Return (X, Y) of the center of cell containing provided text 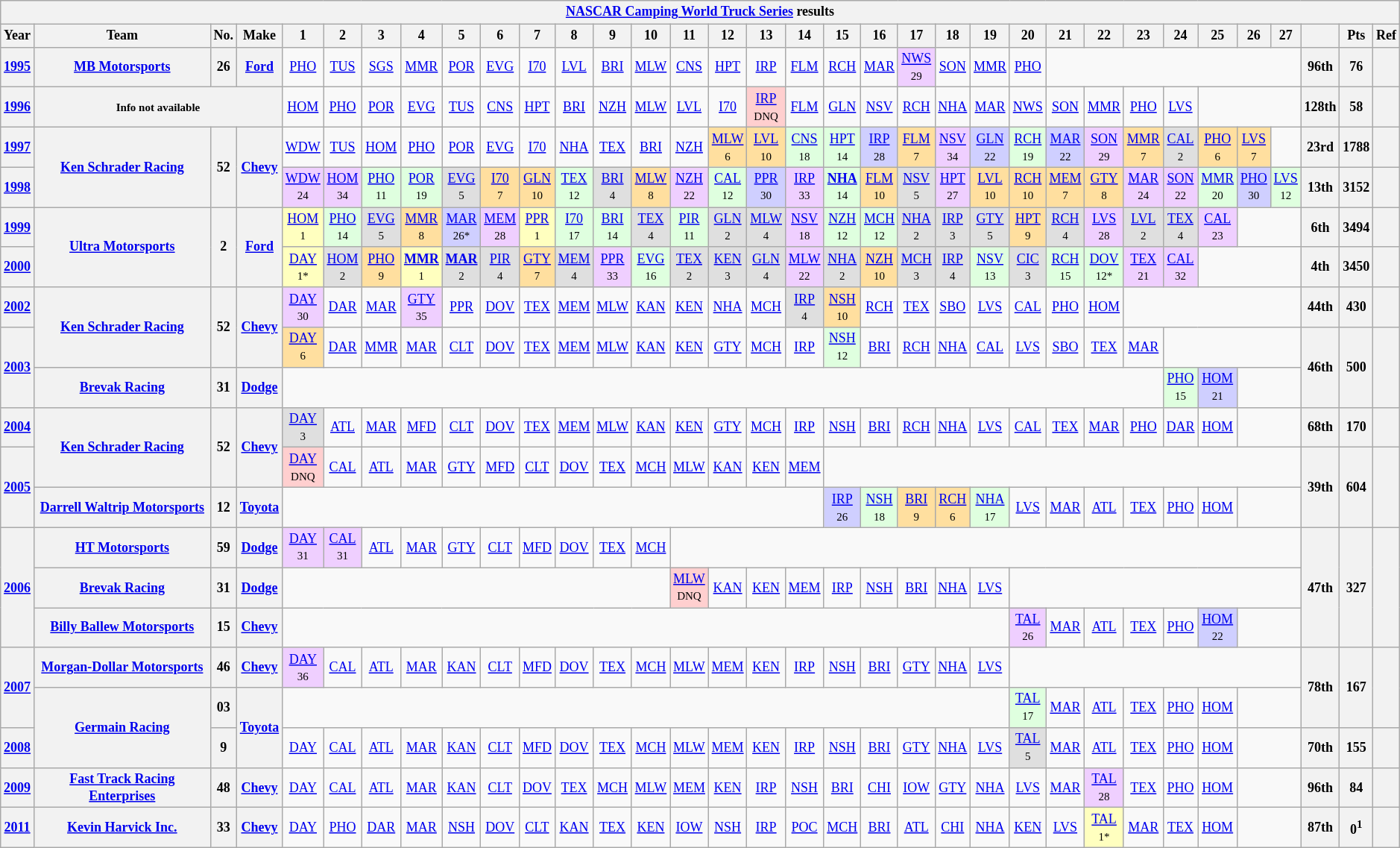
13 (766, 36)
604 (1357, 488)
DAY36 (303, 668)
PPR (461, 307)
39th (1320, 488)
MEM4 (574, 267)
Fast Track Racing Enterprises (122, 788)
GLN4 (766, 267)
47th (1320, 588)
RCH15 (1065, 267)
NSV13 (990, 267)
MMR7 (1144, 147)
Ref (1387, 36)
44th (1320, 307)
CAL23 (1218, 227)
4th (1320, 267)
2000 (18, 267)
128th (1320, 107)
MMR8 (422, 227)
MMR1 (422, 267)
CAL12 (728, 187)
CAL31 (343, 547)
TAL17 (1027, 708)
TEX21 (1144, 267)
POR19 (422, 187)
GLN10 (537, 187)
1 (303, 36)
NSV34 (953, 147)
11 (690, 36)
59 (224, 547)
1998 (18, 187)
TAL28 (1105, 788)
WDW24 (303, 187)
68th (1320, 427)
1999 (18, 227)
1788 (1357, 147)
DOV12* (1105, 267)
Info not available (158, 107)
RCH10 (1027, 187)
23rd (1320, 147)
PHO15 (1181, 387)
1997 (18, 147)
NHA17 (990, 507)
Pts (1357, 36)
PHO6 (1218, 147)
PPR1 (537, 227)
PHO30 (1254, 187)
170 (1357, 427)
NSH12 (842, 348)
POC (804, 828)
IRP28 (880, 147)
18 (953, 36)
BRI14 (613, 227)
2004 (18, 427)
NZH10 (880, 267)
03 (224, 708)
PPR30 (766, 187)
3450 (1357, 267)
2007 (18, 688)
19 (990, 36)
FLM7 (916, 147)
2002 (18, 307)
NSV (880, 107)
14 (804, 36)
MCH3 (916, 267)
SON29 (1105, 147)
Germain Racing (122, 728)
13th (1320, 187)
Ultra Motorsports (122, 248)
IRP33 (804, 187)
TAL1* (1105, 828)
DAY1* (303, 267)
430 (1357, 307)
I7017 (574, 227)
KEN3 (728, 267)
Kevin Harvick Inc. (122, 828)
HPT14 (842, 147)
Morgan-Dollar Motorsports (122, 668)
CNS18 (804, 147)
TAL5 (1027, 748)
PIR4 (500, 267)
LVL2 (1144, 227)
70th (1320, 748)
20 (1027, 36)
MEM7 (1065, 187)
25 (1218, 36)
58 (1357, 107)
22 (1105, 36)
NWS (1027, 107)
DAYDNQ (303, 468)
HOM2 (343, 267)
GLN2 (728, 227)
GLN22 (990, 147)
76 (1357, 67)
LVS7 (1254, 147)
3494 (1357, 227)
Team (122, 36)
LVS28 (1105, 227)
2008 (18, 748)
NSV18 (804, 227)
HT Motorsports (122, 547)
Billy Ballew Motorsports (122, 627)
DAY6 (303, 348)
Make (259, 36)
MLW8 (650, 187)
GLN (842, 107)
SON22 (1181, 187)
WDW (303, 147)
NSH10 (842, 307)
BRI9 (916, 507)
2003 (18, 367)
21 (1065, 36)
84 (1357, 788)
NASCAR Camping World Truck Series results (700, 12)
MLW4 (766, 227)
NSH18 (880, 507)
PHO14 (343, 227)
87th (1320, 828)
GTY8 (1105, 187)
TAL26 (1027, 627)
MCH12 (880, 227)
NZH12 (842, 227)
DAY30 (303, 307)
6 (500, 36)
155 (1357, 748)
17 (916, 36)
27 (1285, 36)
MAR26* (461, 227)
MEM28 (500, 227)
01 (1357, 828)
DAY31 (303, 547)
RCH4 (1065, 227)
7 (537, 36)
78th (1320, 688)
327 (1357, 588)
MB Motorsports (122, 67)
46th (1320, 367)
EVG16 (650, 267)
23 (1144, 36)
46 (224, 668)
HOM34 (343, 187)
TEX2 (690, 267)
GTY7 (537, 267)
IRP26 (842, 507)
PPR33 (613, 267)
NZH22 (690, 187)
1995 (18, 67)
TEX12 (574, 187)
2009 (18, 788)
5 (461, 36)
DAY3 (303, 427)
Year (18, 36)
MLWDNQ (690, 588)
HOM1 (303, 227)
PHO9 (382, 267)
GTY5 (990, 227)
167 (1357, 688)
PIR11 (690, 227)
CIC3 (1027, 267)
33 (224, 828)
IRPDNQ (766, 107)
HOM22 (1218, 627)
CAL2 (1181, 147)
IRP3 (953, 227)
MLW6 (728, 147)
MAR22 (1065, 147)
LVS12 (1285, 187)
NWS29 (916, 67)
FLM10 (880, 187)
2006 (18, 588)
4 (422, 36)
NSV5 (916, 187)
SGS (382, 67)
10 (650, 36)
8 (574, 36)
No. (224, 36)
PHO11 (382, 187)
BRI4 (613, 187)
GTY35 (422, 307)
48 (224, 788)
24 (1181, 36)
500 (1357, 367)
16 (880, 36)
3152 (1357, 187)
2011 (18, 828)
HPT9 (1027, 227)
MAR24 (1144, 187)
MMR20 (1218, 187)
RCH6 (953, 507)
I707 (500, 187)
2005 (18, 488)
6th (1320, 227)
RCH19 (1027, 147)
NHA14 (842, 187)
HPT27 (953, 187)
MLW22 (804, 267)
1996 (18, 107)
CAL32 (1181, 267)
3 (382, 36)
HOM21 (1218, 387)
MAR2 (461, 267)
Darrell Waltrip Motorsports (122, 507)
